Provide the [x, y] coordinate of the cell's center where the given text is located.  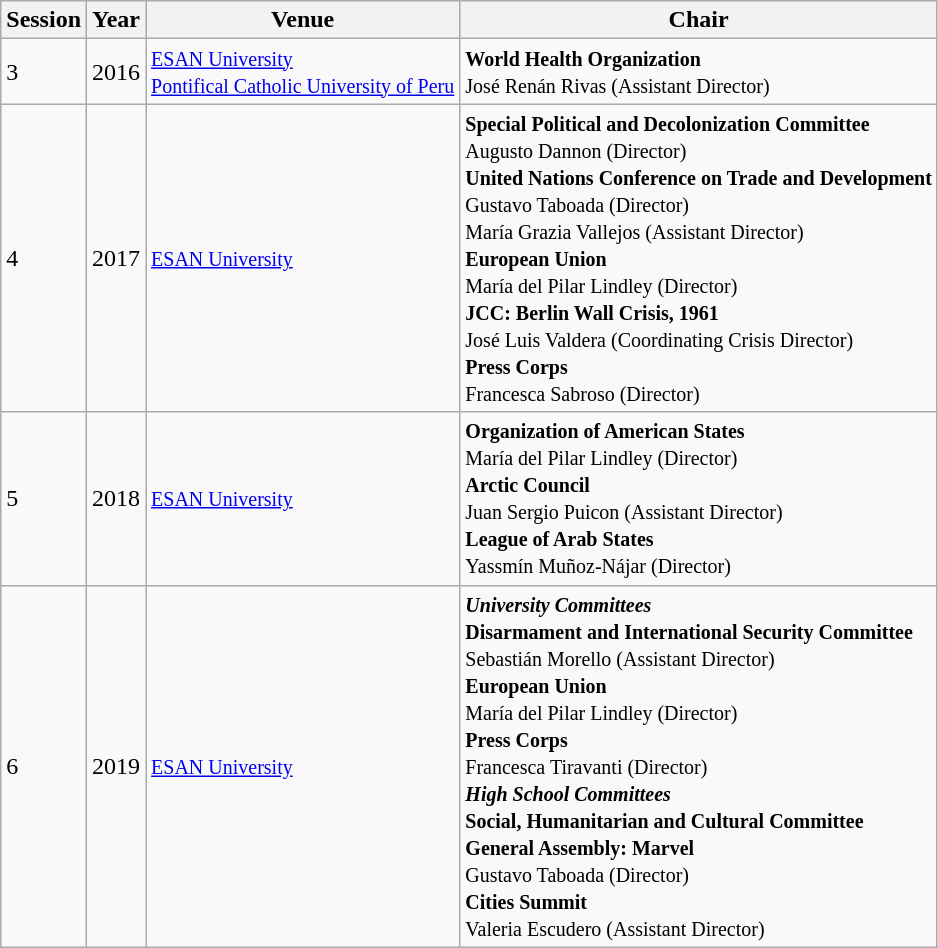
2018 [116, 498]
4 [44, 258]
Session [44, 20]
2016 [116, 72]
2017 [116, 258]
6 [44, 766]
3 [44, 72]
Chair [699, 20]
ESAN UniversityPontifical Catholic University of Peru [303, 72]
World Health OrganizationJosé Renán Rivas (Assistant Director) [699, 72]
Venue [303, 20]
Year [116, 20]
2019 [116, 766]
5 [44, 498]
